Find where the given text appears and provide that cell's center as [x, y] coordinate. 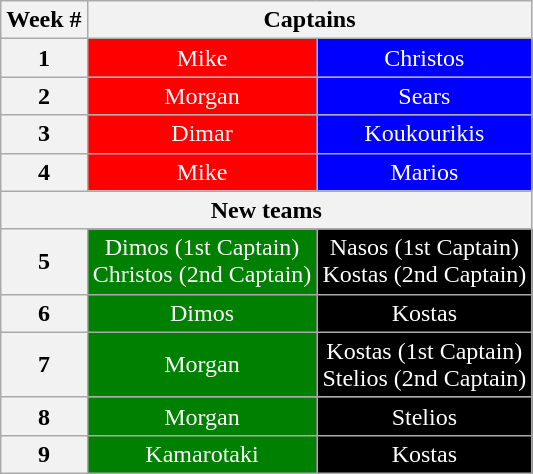
Sears [424, 96]
1 [44, 58]
Kamarotaki [202, 454]
5 [44, 262]
7 [44, 364]
Dimos (1st Captain) Christos (2nd Captain) [202, 262]
Marios [424, 172]
2 [44, 96]
Dimar [202, 134]
New teams [266, 210]
Week # [44, 20]
Stelios [424, 416]
Kostas (1st Captain) Stelios (2nd Captain) [424, 364]
3 [44, 134]
4 [44, 172]
6 [44, 313]
Nasos (1st Captain) Kostas (2nd Captain) [424, 262]
8 [44, 416]
Dimos [202, 313]
Captains [310, 20]
Christos [424, 58]
9 [44, 454]
Koukourikis [424, 134]
